For the text-containing cell, return its midpoint in (X, Y) coordinate format. 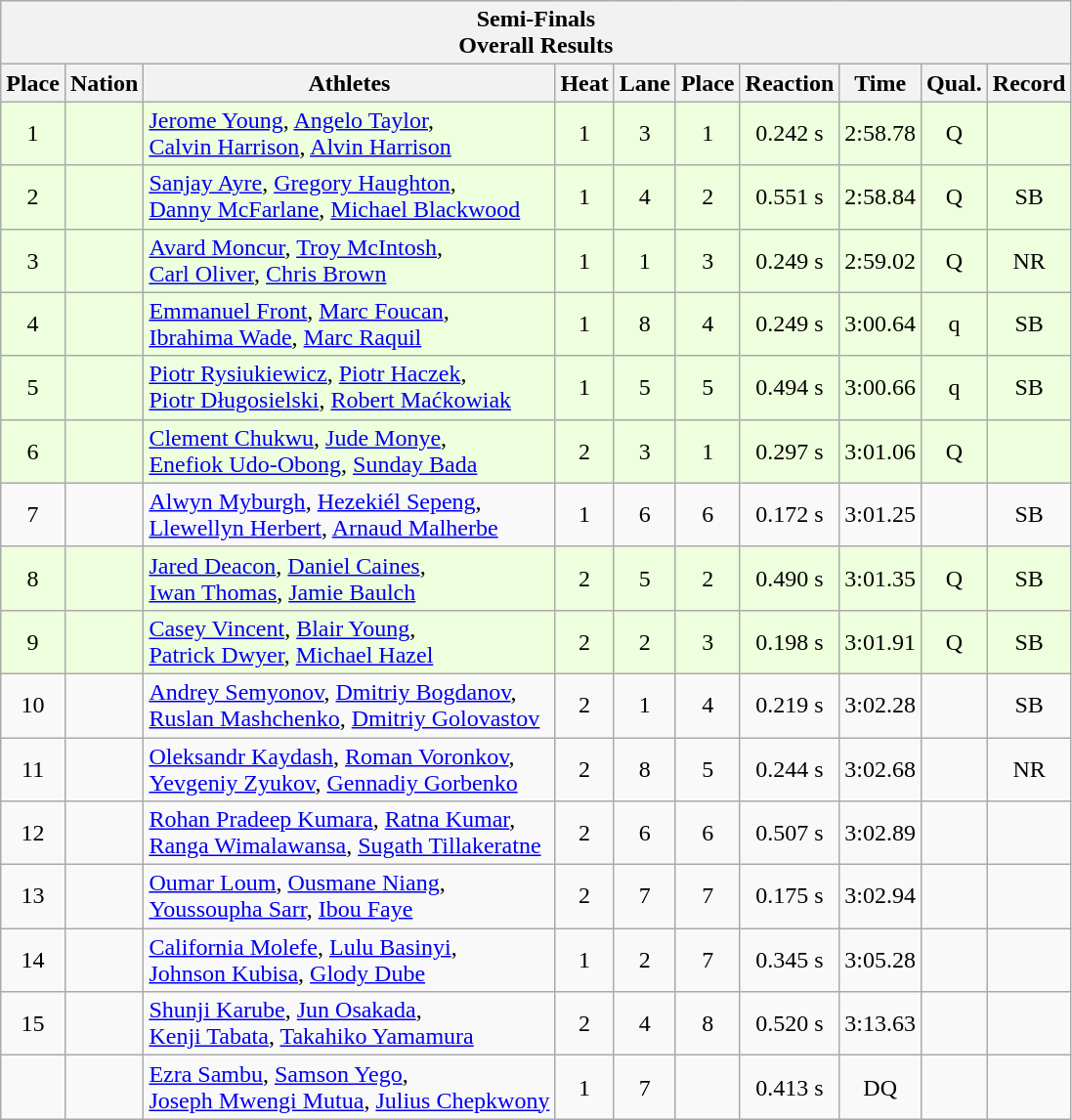
3:00.66 (880, 387)
3:05.28 (880, 960)
0.244 s (790, 768)
3:02.68 (880, 768)
0.507 s (790, 833)
2:58.84 (880, 197)
15 (33, 1024)
0.175 s (790, 897)
3:01.35 (880, 579)
2:58.78 (880, 133)
Jared Deacon, Daniel Caines, Iwan Thomas, Jamie Baulch (350, 579)
3:01.25 (880, 514)
Casey Vincent, Blair Young, Patrick Dwyer, Michael Hazel (350, 641)
0.551 s (790, 197)
Reaction (790, 83)
Clement Chukwu, Jude Monye, Enefiok Udo-Obong, Sunday Bada (350, 452)
Ezra Sambu, Samson Yego, Joseph Mwengi Mutua, Julius Chepkwony (350, 1087)
0.345 s (790, 960)
11 (33, 768)
Andrey Semyonov, Dmitriy Bogdanov, Ruslan Mashchenko, Dmitriy Golovastov (350, 706)
3:02.28 (880, 706)
Qual. (955, 83)
Nation (104, 83)
2:59.02 (880, 260)
0.520 s (790, 1024)
Record (1029, 83)
Emmanuel Front, Marc Foucan, Ibrahima Wade, Marc Raquil (350, 324)
Time (880, 83)
Heat (584, 83)
Rohan Pradeep Kumara, Ratna Kumar, Ranga Wimalawansa, Sugath Tillakeratne (350, 833)
0.198 s (790, 641)
Jerome Young, Angelo Taylor, Calvin Harrison, Alvin Harrison (350, 133)
0.490 s (790, 579)
9 (33, 641)
3:02.94 (880, 897)
3:01.06 (880, 452)
DQ (880, 1087)
Oleksandr Kaydash, Roman Voronkov, Yevgeniy Zyukov, Gennadiy Gorbenko (350, 768)
Oumar Loum, Ousmane Niang, Youssoupha Sarr, Ibou Faye (350, 897)
0.219 s (790, 706)
0.297 s (790, 452)
California Molefe, Lulu Basinyi, Johnson Kubisa, Glody Dube (350, 960)
13 (33, 897)
10 (33, 706)
Piotr Rysiukiewicz, Piotr Haczek, Piotr Długosielski, Robert Maćkowiak (350, 387)
3:01.91 (880, 641)
12 (33, 833)
0.172 s (790, 514)
Alwyn Myburgh, Hezekiél Sepeng, Llewellyn Herbert, Arnaud Malherbe (350, 514)
3:00.64 (880, 324)
Lane (645, 83)
Semi-Finals Overall Results (536, 33)
Avard Moncur, Troy McIntosh, Carl Oliver, Chris Brown (350, 260)
0.494 s (790, 387)
Sanjay Ayre, Gregory Haughton, Danny McFarlane, Michael Blackwood (350, 197)
14 (33, 960)
Shunji Karube, Jun Osakada, Kenji Tabata, Takahiko Yamamura (350, 1024)
0.242 s (790, 133)
0.413 s (790, 1087)
3:13.63 (880, 1024)
Athletes (350, 83)
3:02.89 (880, 833)
